From the cell containing the given text, extract its center point as (X, Y) coordinate. 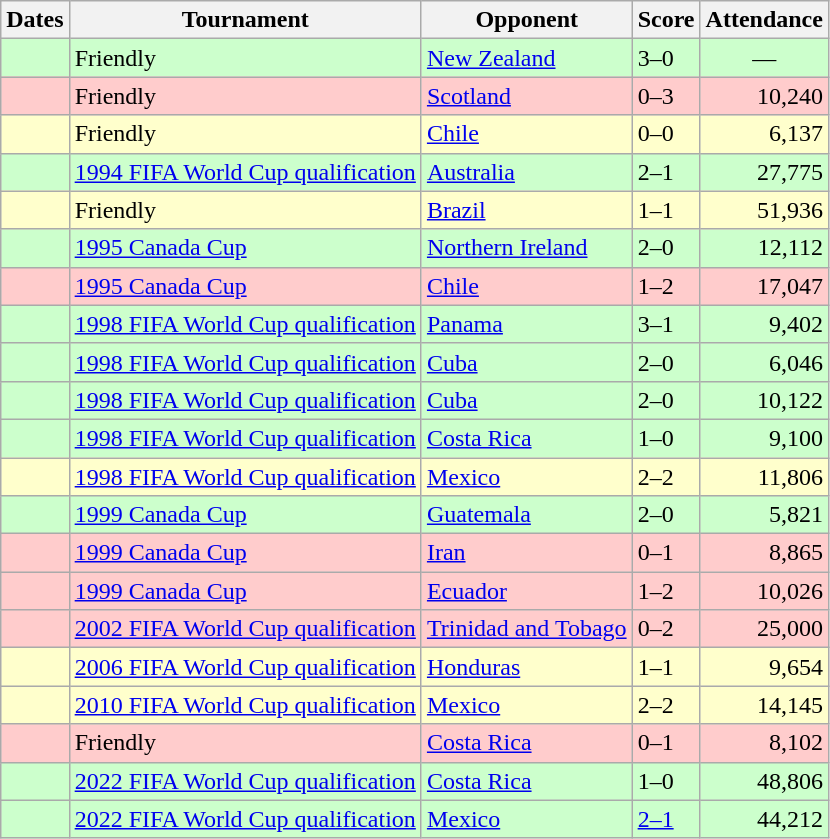
0–2 (666, 629)
12,112 (764, 248)
10,026 (764, 591)
9,654 (764, 667)
11,806 (764, 477)
6,046 (764, 362)
Honduras (526, 667)
2010 FIFA World Cup qualification (245, 705)
1994 FIFA World Cup qualification (245, 172)
44,212 (764, 819)
0–3 (666, 96)
2006 FIFA World Cup qualification (245, 667)
Trinidad and Tobago (526, 629)
9,402 (764, 324)
Opponent (526, 20)
Northern Ireland (526, 248)
8,102 (764, 743)
3–0 (666, 58)
14,145 (764, 705)
Ecuador (526, 591)
Attendance (764, 20)
10,122 (764, 400)
2002 FIFA World Cup qualification (245, 629)
5,821 (764, 515)
Dates (35, 20)
6,137 (764, 134)
8,865 (764, 553)
0–0 (666, 134)
— (764, 58)
New Zealand (526, 58)
9,100 (764, 438)
48,806 (764, 781)
Score (666, 20)
Guatemala (526, 515)
Tournament (245, 20)
10,240 (764, 96)
Scotland (526, 96)
3–1 (666, 324)
17,047 (764, 286)
25,000 (764, 629)
27,775 (764, 172)
Panama (526, 324)
Iran (526, 553)
Brazil (526, 210)
Australia (526, 172)
51,936 (764, 210)
